Find where the given text appears and provide that cell's center as (x, y) coordinate. 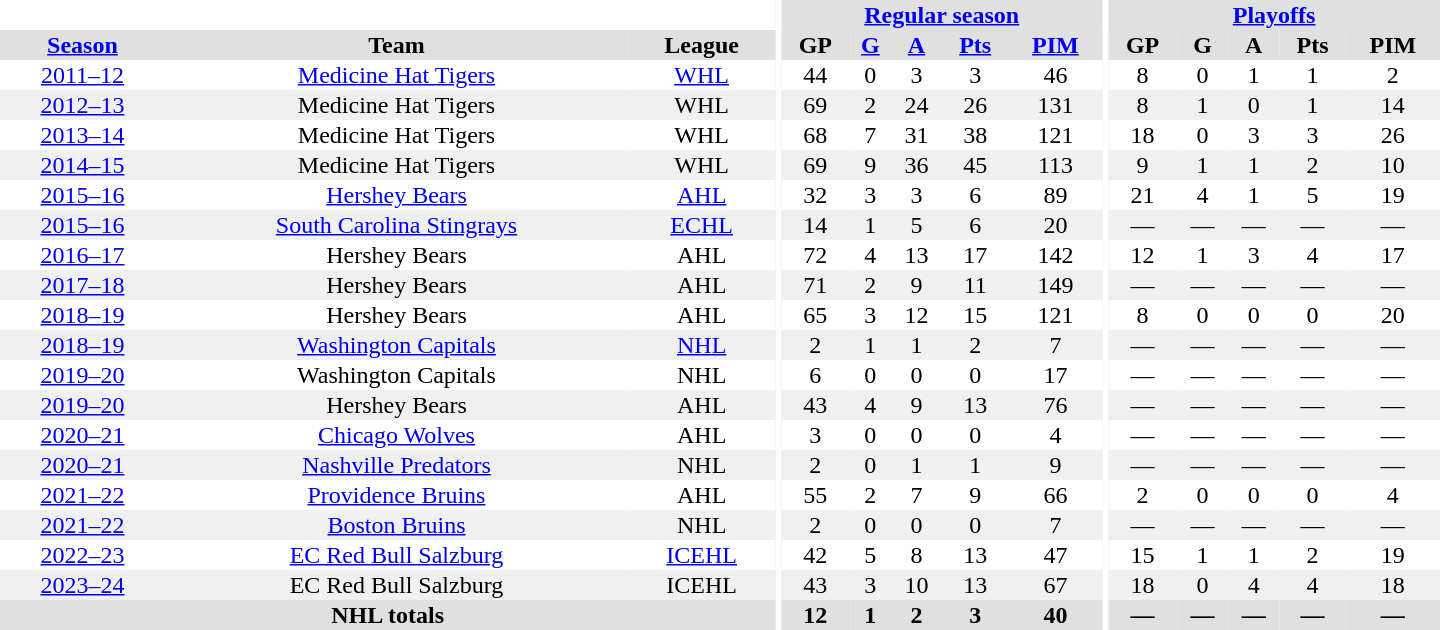
149 (1055, 285)
2011–12 (82, 75)
42 (816, 555)
South Carolina Stingrays (396, 225)
11 (975, 285)
72 (816, 255)
66 (1055, 495)
46 (1055, 75)
131 (1055, 105)
44 (816, 75)
2013–14 (82, 135)
24 (916, 105)
142 (1055, 255)
55 (816, 495)
67 (1055, 585)
NHL totals (388, 615)
40 (1055, 615)
2023–24 (82, 585)
Chicago Wolves (396, 435)
45 (975, 165)
Team (396, 45)
2017–18 (82, 285)
Providence Bruins (396, 495)
2022–23 (82, 555)
47 (1055, 555)
ECHL (702, 225)
38 (975, 135)
36 (916, 165)
68 (816, 135)
Boston Bruins (396, 525)
71 (816, 285)
2012–13 (82, 105)
2016–17 (82, 255)
89 (1055, 195)
Season (82, 45)
2014–15 (82, 165)
76 (1055, 405)
Nashville Predators (396, 465)
Playoffs (1274, 15)
21 (1142, 195)
31 (916, 135)
65 (816, 315)
League (702, 45)
113 (1055, 165)
32 (816, 195)
Regular season (942, 15)
